Identify which cell holds the provided text, then report its (X, Y) central coordinate. 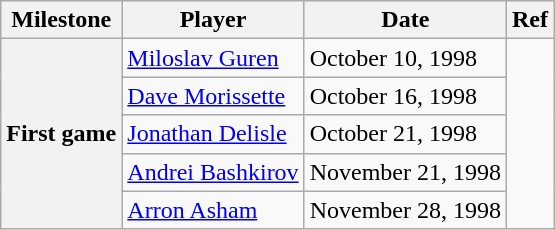
November 28, 1998 (405, 210)
October 10, 1998 (405, 58)
Ref (530, 20)
First game (62, 134)
Dave Morissette (213, 96)
Miloslav Guren (213, 58)
Milestone (62, 20)
Player (213, 20)
November 21, 1998 (405, 172)
Andrei Bashkirov (213, 172)
Jonathan Delisle (213, 134)
October 16, 1998 (405, 96)
Arron Asham (213, 210)
October 21, 1998 (405, 134)
Date (405, 20)
